Locate the cell with the specified text and output its [x, y] center coordinate. 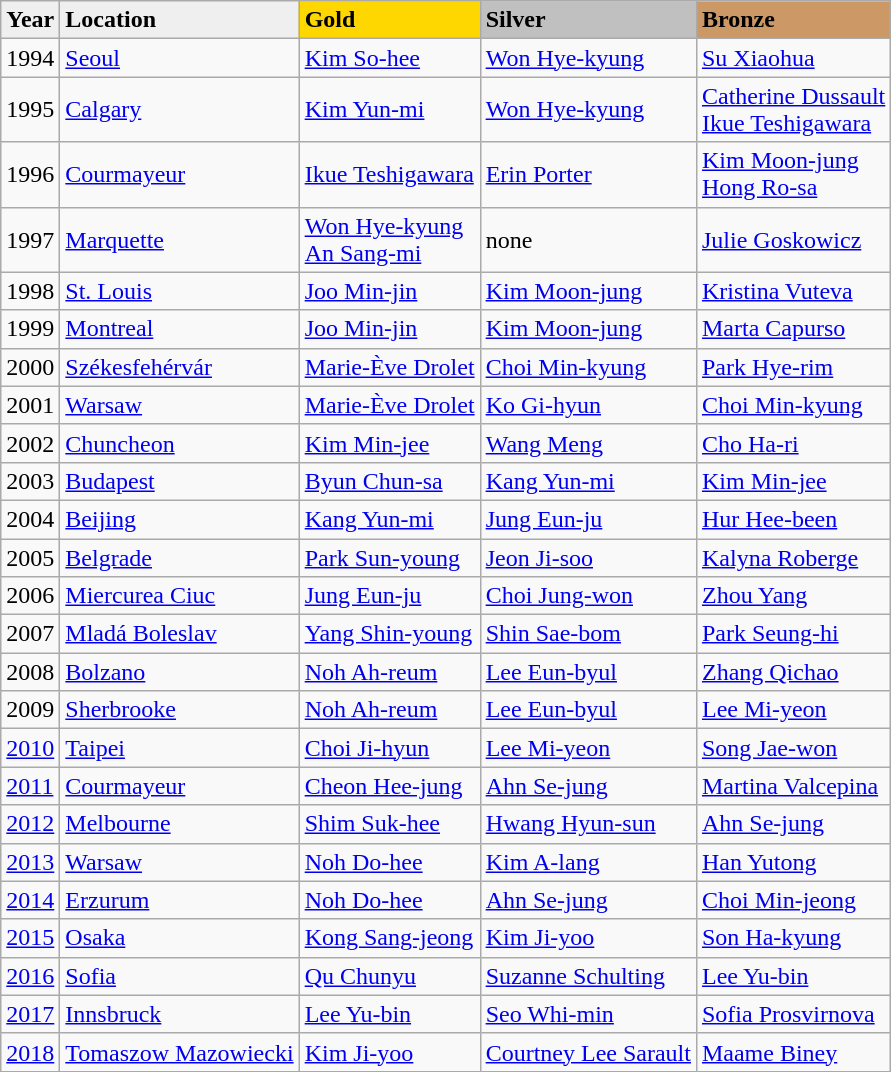
2001 [30, 405]
2017 [30, 1014]
Zhang Qichao [793, 672]
Sofia Prosvirnova [793, 1014]
2008 [30, 672]
Kim Yun-mi [390, 110]
Bolzano [180, 672]
1996 [30, 174]
Su Xiaohua [793, 58]
Maame Biney [793, 1052]
2004 [30, 519]
Kristina Vuteva [793, 291]
Ikue Teshigawara [390, 174]
Innsbruck [180, 1014]
2009 [30, 710]
Park Hye-rim [793, 367]
Kim So-hee [390, 58]
2013 [30, 862]
2018 [30, 1052]
Beijing [180, 519]
Courtney Lee Sarault [588, 1052]
1995 [30, 110]
2005 [30, 557]
Kong Sang-jeong [390, 938]
1999 [30, 329]
Mladá Boleslav [180, 634]
Cheon Hee-jung [390, 786]
Yang Shin-young [390, 634]
Cho Ha-ri [793, 443]
Wang Meng [588, 443]
Park Seung-hi [793, 634]
Hur Hee-been [793, 519]
Kim A-lang [588, 862]
Qu Chunyu [390, 976]
Seoul [180, 58]
Budapest [180, 481]
2012 [30, 824]
Won Hye-kyung An Sang-mi [390, 240]
Song Jae-won [793, 748]
Ko Gi-hyun [588, 405]
Székesfehérvár [180, 367]
Kim Moon-jung Hong Ro-sa [793, 174]
Silver [588, 20]
2003 [30, 481]
Erzurum [180, 900]
Jeon Ji-soo [588, 557]
Park Sun-young [390, 557]
Hwang Hyun-sun [588, 824]
Miercurea Ciuc [180, 596]
Han Yutong [793, 862]
Location [180, 20]
Julie Goskowicz [793, 240]
none [588, 240]
Seo Whi-min [588, 1014]
Tomaszow Mazowiecki [180, 1052]
2000 [30, 367]
Osaka [180, 938]
Martina Valcepina [793, 786]
Choi Ji-hyun [390, 748]
Shin Sae-bom [588, 634]
Year [30, 20]
1998 [30, 291]
St. Louis [180, 291]
2002 [30, 443]
1994 [30, 58]
Melbourne [180, 824]
Calgary [180, 110]
Byun Chun-sa [390, 481]
2011 [30, 786]
Erin Porter [588, 174]
Montreal [180, 329]
2014 [30, 900]
Gold [390, 20]
Zhou Yang [793, 596]
2015 [30, 938]
1997 [30, 240]
Shim Suk-hee [390, 824]
Marquette [180, 240]
Chuncheon [180, 443]
Son Ha-kyung [793, 938]
Bronze [793, 20]
Sofia [180, 976]
Catherine Dussault Ikue Teshigawara [793, 110]
2010 [30, 748]
Kalyna Roberge [793, 557]
Taipei [180, 748]
Suzanne Schulting [588, 976]
Sherbrooke [180, 710]
Choi Min-jeong [793, 900]
Choi Jung-won [588, 596]
2006 [30, 596]
Marta Capurso [793, 329]
2016 [30, 976]
Belgrade [180, 557]
2007 [30, 634]
